Return the [X, Y] coordinate for the center point of the cell that contains the specified text.  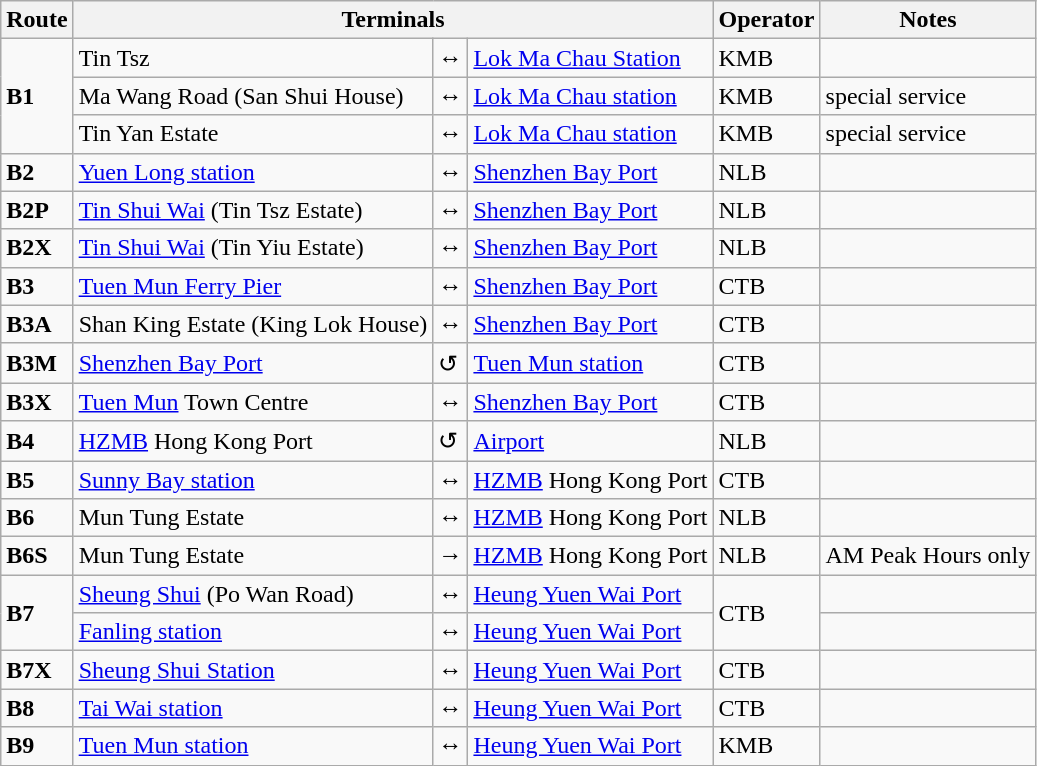
Tuen Mun Town Centre [253, 402]
B6S [37, 556]
B6 [37, 518]
B8 [37, 708]
Tin Yan Estate [253, 134]
Terminals [393, 20]
Tin Shui Wai (Tin Yiu Estate) [253, 248]
B2X [37, 248]
B7 [37, 613]
B4 [37, 441]
Sheung Shui (Po Wan Road) [253, 594]
Yuen Long station [253, 172]
B3X [37, 402]
Route [37, 20]
AM Peak Hours only [928, 556]
B3A [37, 324]
Operator [766, 20]
Tin Tsz [253, 58]
B7X [37, 670]
Notes [928, 20]
Airport [590, 441]
Tuen Mun Ferry Pier [253, 286]
B9 [37, 746]
Sheung Shui Station [253, 670]
Sunny Bay station [253, 479]
Shan King Estate (King Lok House) [253, 324]
B1 [37, 96]
Tin Shui Wai (Tin Tsz Estate) [253, 210]
Ma Wang Road (San Shui House) [253, 96]
B2P [37, 210]
B2 [37, 172]
B3M [37, 363]
Fanling station [253, 632]
B3 [37, 286]
→ [450, 556]
Tai Wai station [253, 708]
Lok Ma Chau Station [590, 58]
B5 [37, 479]
